For the text-containing cell, return its midpoint in (X, Y) coordinate format. 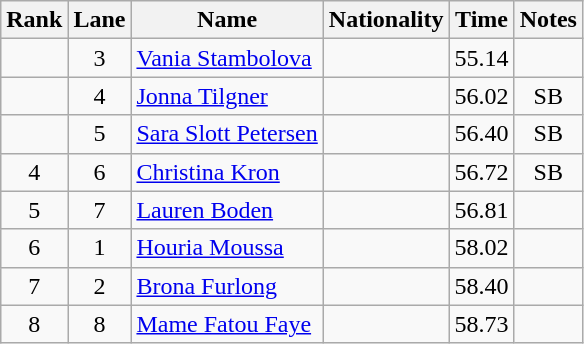
56.72 (482, 172)
Houria Moussa (227, 248)
Sara Slott Petersen (227, 134)
Lauren Boden (227, 210)
58.40 (482, 286)
1 (100, 248)
56.40 (482, 134)
Lane (100, 20)
56.81 (482, 210)
Rank (34, 20)
58.02 (482, 248)
Nationality (386, 20)
55.14 (482, 58)
3 (100, 58)
56.02 (482, 96)
Notes (548, 20)
Christina Kron (227, 172)
Jonna Tilgner (227, 96)
58.73 (482, 324)
Mame Fatou Faye (227, 324)
Brona Furlong (227, 286)
Name (227, 20)
Time (482, 20)
2 (100, 286)
Vania Stambolova (227, 58)
